Return [X, Y] of the center of cell containing provided text 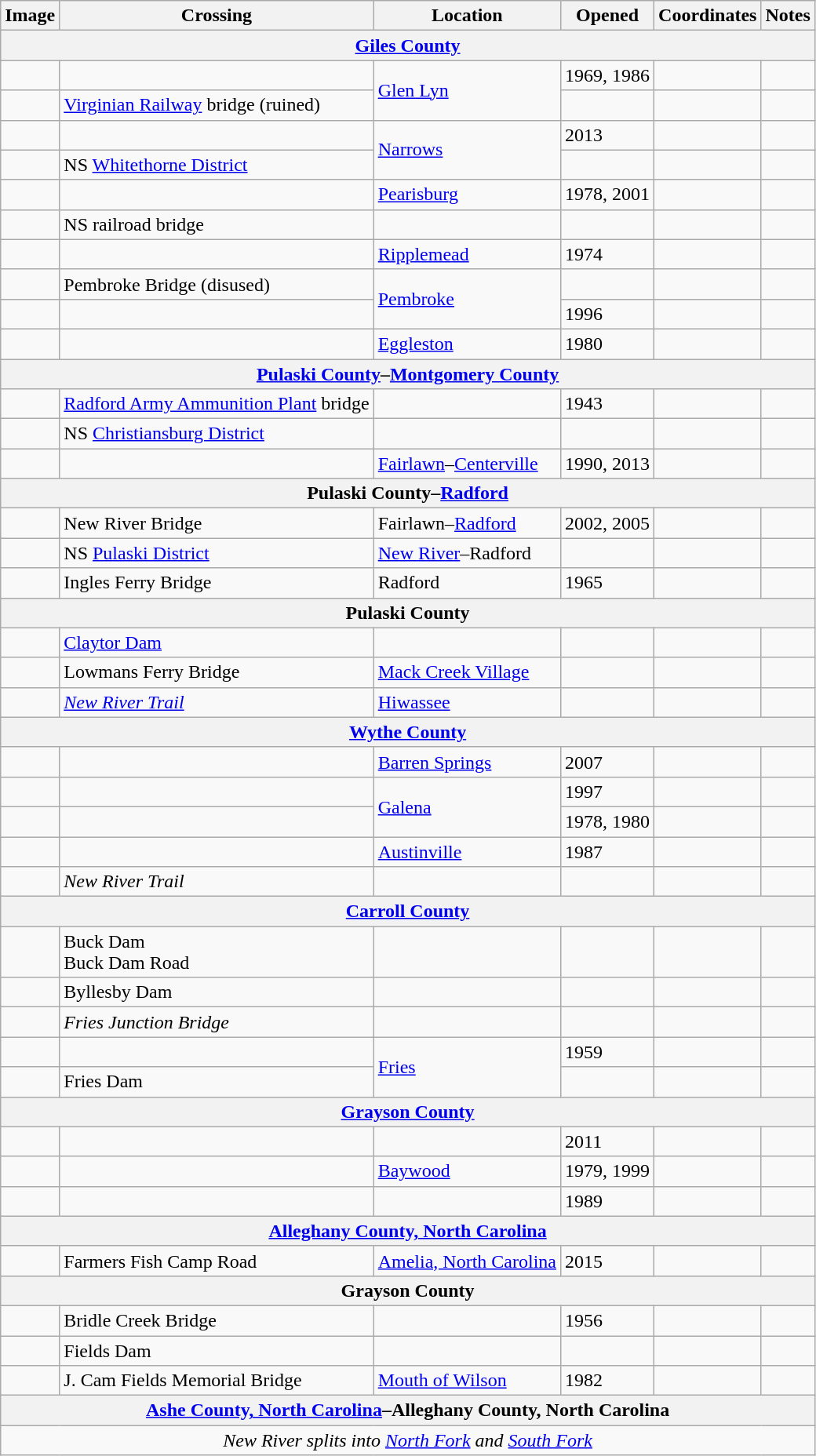
2007 [607, 762]
Pembroke Bridge (disused) [217, 284]
Fairlawn–Radford [467, 523]
Radford [467, 583]
Fries Junction Bridge [217, 1022]
Pembroke [467, 299]
Radford Army Ammunition Plant bridge [217, 404]
1997 [607, 792]
Barren Springs [467, 762]
Fries Dam [217, 1082]
1987 [607, 851]
1979, 1999 [607, 1171]
Wythe County [408, 732]
Farmers Fish Camp Road [217, 1261]
Hiwassee [467, 702]
Virginian Railway bridge (ruined) [217, 105]
2002, 2005 [607, 523]
2015 [607, 1261]
NS Christiansburg District [217, 434]
Narrows [467, 150]
Amelia, North Carolina [467, 1261]
1982 [607, 1381]
Pearisburg [467, 195]
1943 [607, 404]
Fairlawn–Centerville [467, 464]
Fries [467, 1067]
1996 [607, 314]
1965 [607, 583]
Buck DamBuck Dam Road [217, 952]
1980 [607, 344]
Glen Lyn [467, 90]
Byllesby Dam [217, 992]
Galena [467, 806]
Location [467, 16]
1978, 1980 [607, 821]
New River Bridge [217, 523]
Coordinates [708, 16]
Carroll County [408, 912]
Bridle Creek Bridge [217, 1320]
Lowmans Ferry Bridge [217, 672]
Baywood [467, 1171]
Fields Dam [217, 1350]
1974 [607, 254]
Ashe County, North Carolina–Alleghany County, North Carolina [408, 1410]
Mouth of Wilson [467, 1381]
Opened [607, 16]
New River–Radford [467, 553]
Crossing [217, 16]
Image [30, 16]
1969, 1986 [607, 75]
1989 [607, 1201]
1956 [607, 1320]
1990, 2013 [607, 464]
NS Pulaski District [217, 553]
1978, 2001 [607, 195]
Notes [788, 16]
Pulaski County–Radford [408, 493]
Pulaski County [408, 613]
Giles County [408, 45]
Ingles Ferry Bridge [217, 583]
Claytor Dam [217, 642]
NS Whitethorne District [217, 165]
2011 [607, 1141]
J. Cam Fields Memorial Bridge [217, 1381]
Eggleston [467, 344]
Ripplemead [467, 254]
Mack Creek Village [467, 672]
Austinville [467, 851]
New River splits into North Fork and South Fork [408, 1440]
Alleghany County, North Carolina [408, 1231]
NS railroad bridge [217, 224]
2013 [607, 135]
Pulaski County–Montgomery County [408, 374]
1959 [607, 1052]
